Search for the cell housing the specified text and yield its [X, Y] center coordinate. 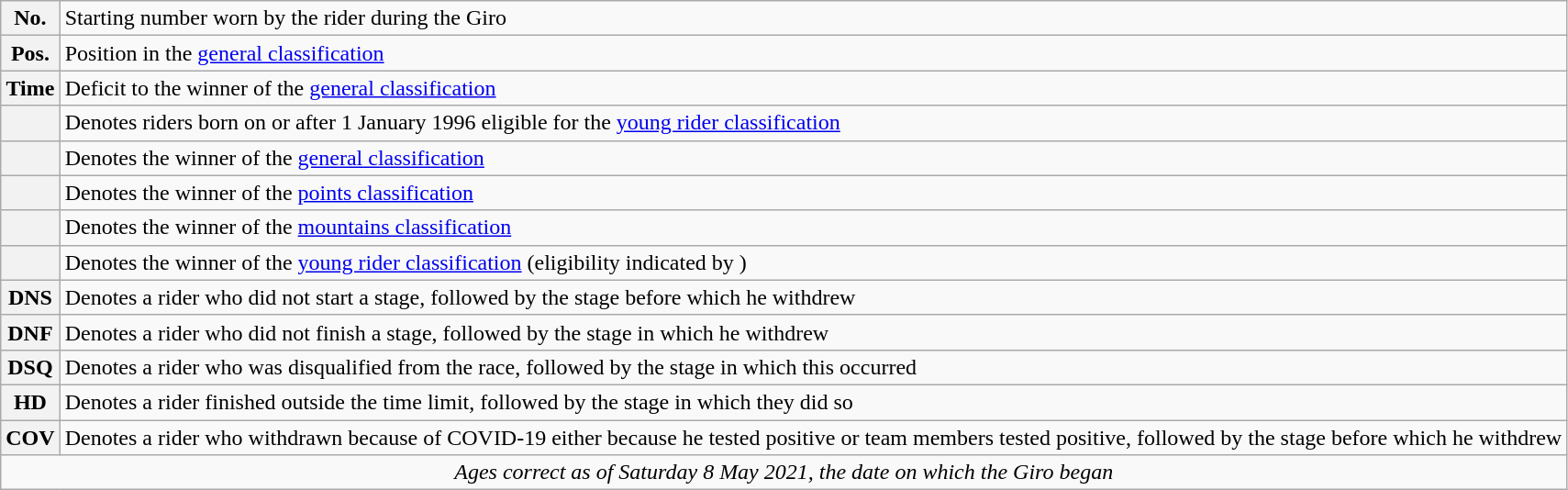
Denotes a rider finished outside the time limit, followed by the stage in which they did so [813, 402]
HD [30, 402]
Starting number worn by the rider during the Giro [813, 18]
DSQ [30, 367]
Position in the general classification [813, 53]
Denotes the winner of the general classification [813, 158]
Denotes the winner of the points classification [813, 193]
Denotes a rider who was disqualified from the race, followed by the stage in which this occurred [813, 367]
Denotes a rider who did not start a stage, followed by the stage before which he withdrew [813, 297]
Time [30, 88]
Ages correct as of Saturday 8 May 2021, the date on which the Giro began [784, 473]
No. [30, 18]
DNF [30, 332]
DNS [30, 297]
COV [30, 438]
Denotes the winner of the young rider classification (eligibility indicated by ) [813, 262]
Deficit to the winner of the general classification [813, 88]
Pos. [30, 53]
Denotes riders born on or after 1 January 1996 eligible for the young rider classification [813, 123]
Denotes a rider who did not finish a stage, followed by the stage in which he withdrew [813, 332]
Denotes the winner of the mountains classification [813, 228]
